Output the (X, Y) coordinate of the center of the cell containing the given text.  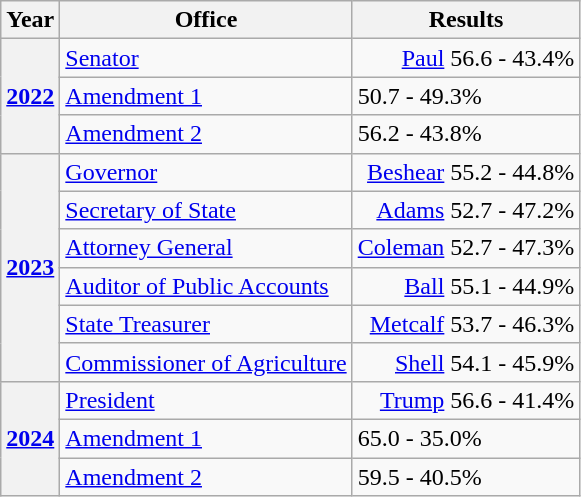
State Treasurer (206, 324)
2022 (30, 96)
Coleman 52.7 - 47.3% (466, 248)
2024 (30, 438)
Results (466, 20)
Trump 56.6 - 41.4% (466, 400)
Attorney General (206, 248)
Office (206, 20)
Secretary of State (206, 210)
50.7 - 49.3% (466, 96)
Paul 56.6 - 43.4% (466, 58)
2023 (30, 267)
Metcalf 53.7 - 46.3% (466, 324)
Ball 55.1 - 44.9% (466, 286)
56.2 - 43.8% (466, 134)
Adams 52.7 - 47.2% (466, 210)
Governor (206, 172)
59.5 - 40.5% (466, 477)
Beshear 55.2 - 44.8% (466, 172)
President (206, 400)
Commissioner of Agriculture (206, 362)
65.0 - 35.0% (466, 438)
Senator (206, 58)
Auditor of Public Accounts (206, 286)
Shell 54.1 - 45.9% (466, 362)
Year (30, 20)
